Return [x, y] of the center of cell containing provided text 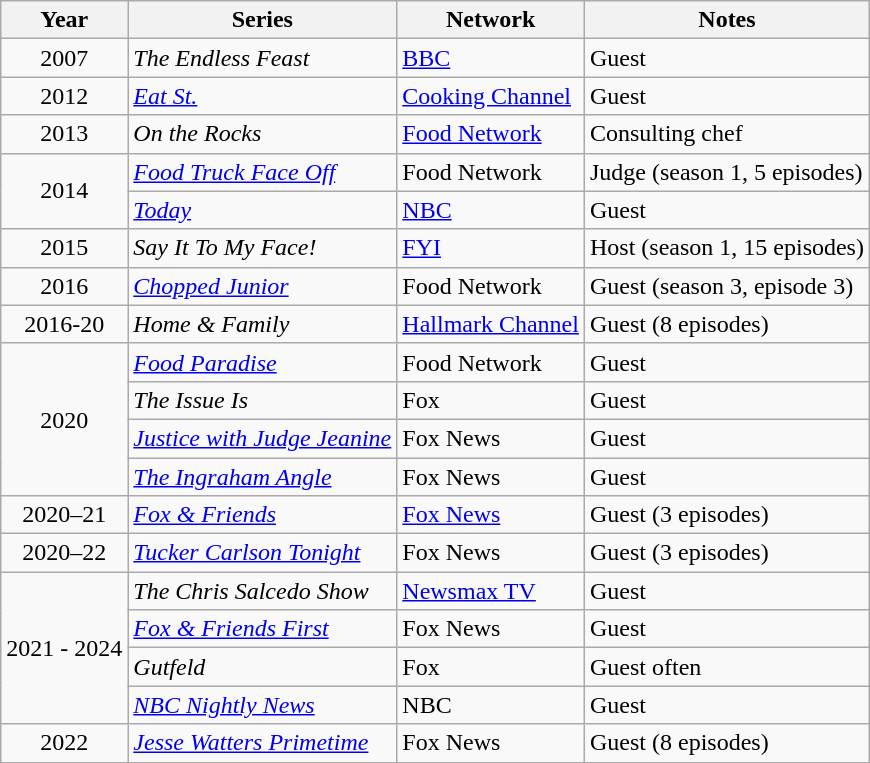
Guest often [726, 667]
Hallmark Channel [491, 324]
The Ingraham Angle [262, 477]
The Chris Salcedo Show [262, 591]
Year [64, 20]
Judge (season 1, 5 episodes) [726, 172]
Notes [726, 20]
2015 [64, 248]
On the Rocks [262, 134]
Host (season 1, 15 episodes) [726, 248]
2020–21 [64, 515]
2020–22 [64, 553]
Network [491, 20]
Cooking Channel [491, 96]
Tucker Carlson Tonight [262, 553]
2020 [64, 419]
BBC [491, 58]
Fox & Friends First [262, 629]
Gutfeld [262, 667]
2021 - 2024 [64, 648]
2014 [64, 191]
The Endless Feast [262, 58]
Chopped Junior [262, 286]
Eat St. [262, 96]
The Issue Is [262, 400]
NBC Nightly News [262, 705]
Home & Family [262, 324]
Series [262, 20]
Food Paradise [262, 362]
FYI [491, 248]
Today [262, 210]
Jesse Watters Primetime [262, 743]
Say It To My Face! [262, 248]
Newsmax TV [491, 591]
Food Truck Face Off [262, 172]
2012 [64, 96]
Fox & Friends [262, 515]
Consulting chef [726, 134]
2016-20 [64, 324]
2022 [64, 743]
2007 [64, 58]
2016 [64, 286]
Guest (season 3, episode 3) [726, 286]
Justice with Judge Jeanine [262, 438]
2013 [64, 134]
